For the text-containing cell, return its midpoint in [x, y] coordinate format. 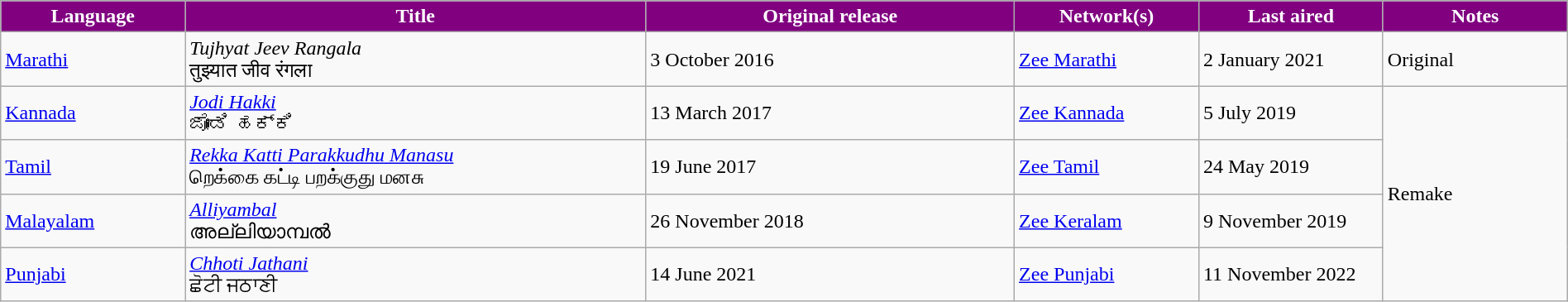
Tujhyat Jeev Rangala तुझ्यात जीव रंगला [415, 60]
3 October 2016 [830, 60]
9 November 2019 [1290, 220]
14 June 2021 [830, 275]
Chhoti Jathani ਛੋਟੀ ਜਠਾਣੀ [415, 275]
Notes [1475, 17]
Zee Tamil [1107, 167]
Punjabi [93, 275]
Network(s) [1107, 17]
Last aired [1290, 17]
24 May 2019 [1290, 167]
Original release [830, 17]
2 January 2021 [1290, 60]
Kannada [93, 113]
19 June 2017 [830, 167]
Title [415, 17]
Rekka Katti Parakkudhu Manasu றெக்கை கட்டி பறக்குது மனசு [415, 167]
Zee Punjabi [1107, 275]
26 November 2018 [830, 220]
Original [1475, 60]
13 March 2017 [830, 113]
Alliyambal അല്ലിയാമ്പൽ [415, 220]
5 July 2019 [1290, 113]
Jodi Hakki ಜೋಡಿ ಹಕ್ಕಿ [415, 113]
11 November 2022 [1290, 275]
Zee Marathi [1107, 60]
Tamil [93, 167]
Remake [1475, 194]
Marathi [93, 60]
Language [93, 17]
Malayalam [93, 220]
Zee Keralam [1107, 220]
Zee Kannada [1107, 113]
